Search for the cell housing the specified text and yield its [x, y] center coordinate. 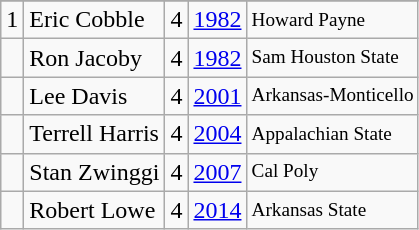
Appalachian State [332, 134]
2014 [218, 210]
Arkansas-Monticello [332, 96]
Ron Jacoby [94, 58]
Eric Cobble [94, 20]
Lee Davis [94, 96]
Stan Zwinggi [94, 172]
2001 [218, 96]
Sam Houston State [332, 58]
Robert Lowe [94, 210]
Terrell Harris [94, 134]
Cal Poly [332, 172]
2004 [218, 134]
Howard Payne [332, 20]
Arkansas State [332, 210]
1 [12, 20]
2007 [218, 172]
